Return (x, y) of the center of cell containing provided text 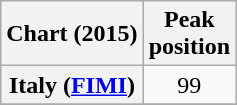
Italy (FIMI) (72, 85)
99 (189, 85)
Peakposition (189, 34)
Chart (2015) (72, 34)
